Locate the cell with the specified text and output its [x, y] center coordinate. 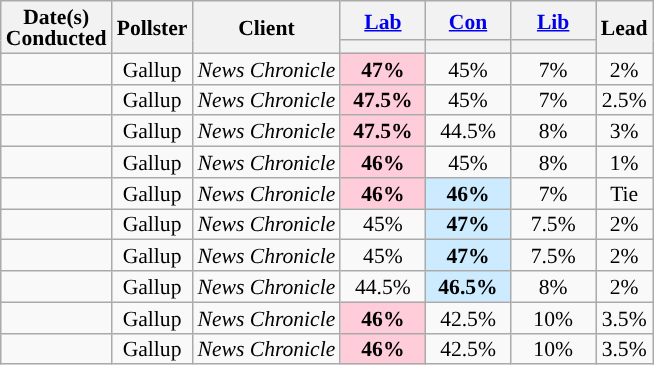
2.5% [624, 100]
46.5% [468, 286]
3% [624, 132]
Client [266, 27]
Pollster [152, 27]
Tie [624, 194]
Con [468, 20]
Lead [624, 27]
Lib [554, 20]
Lab [382, 20]
1% [624, 162]
Date(s)Conducted [56, 27]
